Determine the (X, Y) coordinate at the center of the cell enclosing the given text.  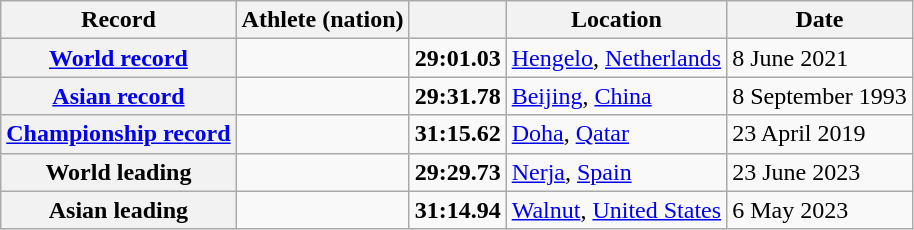
Asian record (118, 96)
Date (820, 20)
Walnut, United States (616, 210)
8 June 2021 (820, 58)
World record (118, 58)
Championship record (118, 134)
31:14.94 (458, 210)
Location (616, 20)
Beijing, China (616, 96)
Record (118, 20)
8 September 1993 (820, 96)
Athlete (nation) (322, 20)
23 April 2019 (820, 134)
29:01.03 (458, 58)
Nerja, Spain (616, 172)
29:29.73 (458, 172)
Asian leading (118, 210)
23 June 2023 (820, 172)
6 May 2023 (820, 210)
31:15.62 (458, 134)
World leading (118, 172)
Doha, Qatar (616, 134)
29:31.78 (458, 96)
Hengelo, Netherlands (616, 58)
